Search for the cell housing the specified text and yield its [x, y] center coordinate. 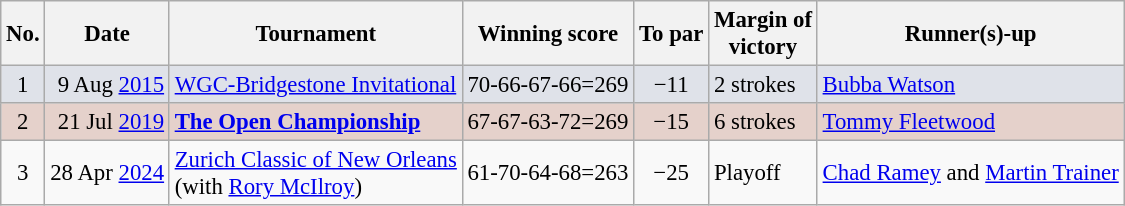
Winning score [548, 34]
Date [107, 34]
Tournament [316, 34]
67-67-63-72=269 [548, 122]
3 [23, 174]
Zurich Classic of New Orleans(with Rory McIlroy) [316, 174]
28 Apr 2024 [107, 174]
Tommy Fleetwood [970, 122]
Chad Ramey and Martin Trainer [970, 174]
Margin ofvictory [764, 34]
−11 [672, 85]
WGC-Bridgestone Invitational [316, 85]
2 strokes [764, 85]
Bubba Watson [970, 85]
6 strokes [764, 122]
The Open Championship [316, 122]
2 [23, 122]
To par [672, 34]
21 Jul 2019 [107, 122]
9 Aug 2015 [107, 85]
70-66-67-66=269 [548, 85]
−25 [672, 174]
Runner(s)-up [970, 34]
1 [23, 85]
61-70-64-68=263 [548, 174]
Playoff [764, 174]
No. [23, 34]
−15 [672, 122]
